Capture the cell that displays the provided text and extract its (X, Y) central coordinate. 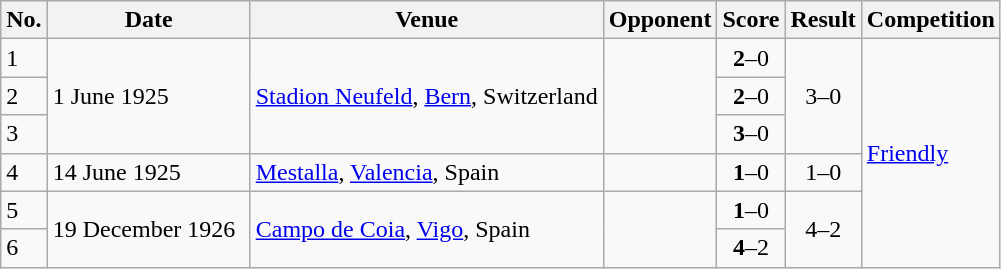
5 (24, 210)
4 (24, 172)
Competition (930, 20)
Stadion Neufeld, Bern, Switzerland (426, 96)
Mestalla, Valencia, Spain (426, 172)
Campo de Coia, Vigo, Spain (426, 229)
1 June 1925 (148, 96)
Opponent (660, 20)
Score (751, 20)
Result (823, 20)
14 June 1925 (148, 172)
19 December 1926 (148, 229)
Friendly (930, 153)
Venue (426, 20)
6 (24, 248)
2 (24, 96)
1 (24, 58)
3 (24, 134)
Date (148, 20)
No. (24, 20)
